Return the [X, Y] coordinate for the center point of the cell that contains the specified text.  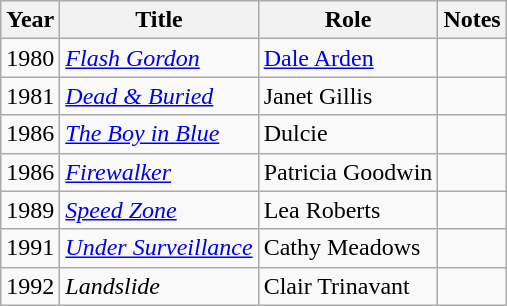
Title [159, 20]
Notes [472, 20]
Patricia Goodwin [348, 172]
Role [348, 20]
The Boy in Blue [159, 134]
1980 [30, 58]
Dale Arden [348, 58]
Dulcie [348, 134]
Landslide [159, 286]
Janet Gillis [348, 96]
Speed Zone [159, 210]
Under Surveillance [159, 248]
Firewalker [159, 172]
1992 [30, 286]
Dead & Buried [159, 96]
Flash Gordon [159, 58]
Lea Roberts [348, 210]
1981 [30, 96]
Year [30, 20]
Cathy Meadows [348, 248]
Clair Trinavant [348, 286]
1989 [30, 210]
1991 [30, 248]
